Determine the (x, y) coordinate at the center of the cell enclosing the given text.  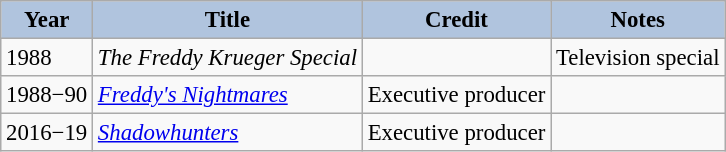
Shadowhunters (228, 133)
Notes (638, 20)
1988 (47, 58)
Credit (456, 20)
Television special (638, 58)
2016−19 (47, 133)
The Freddy Krueger Special (228, 58)
Title (228, 20)
Freddy's Nightmares (228, 95)
Year (47, 20)
1988−90 (47, 95)
